Output the (X, Y) coordinate of the center of the cell containing the given text.  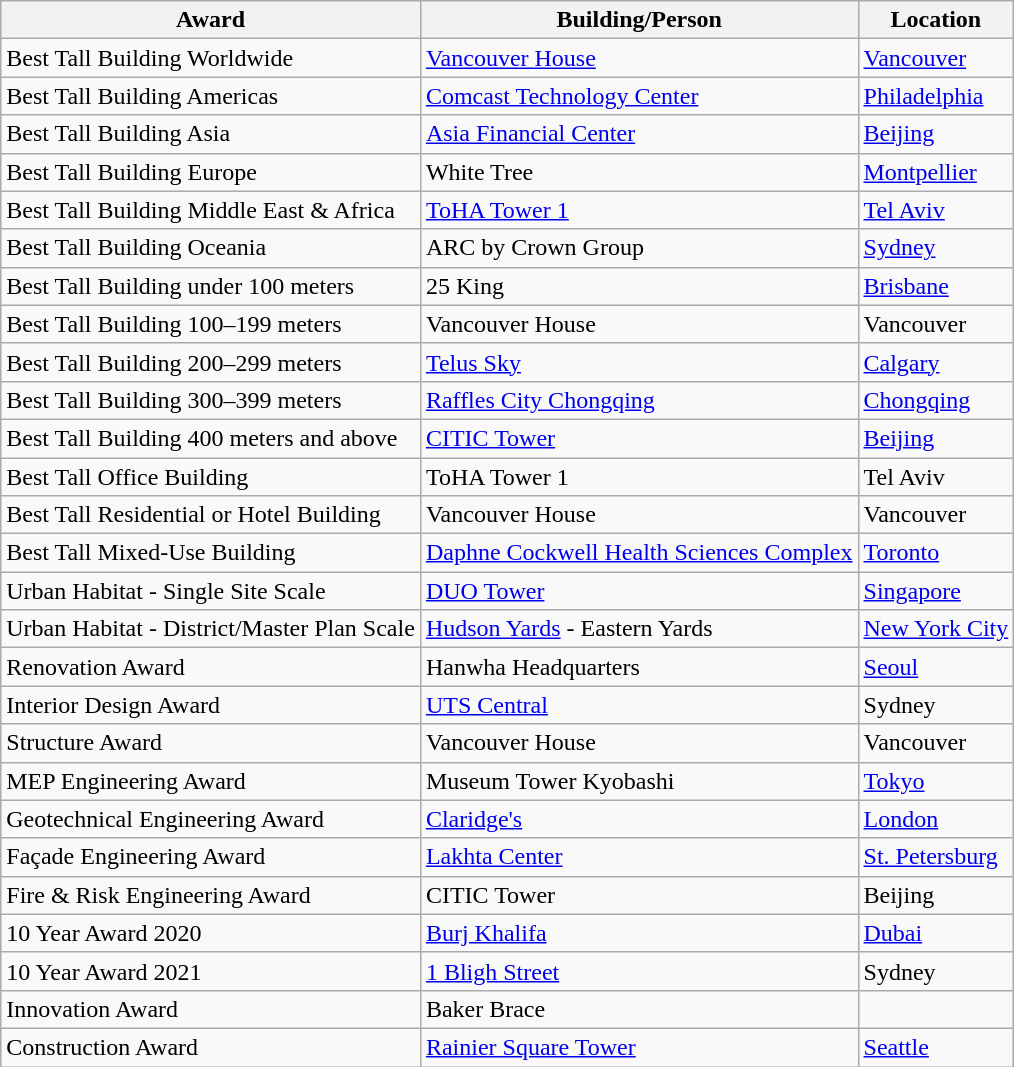
Best Tall Building under 100 meters (211, 286)
Façade Engineering Award (211, 857)
Geotechnical Engineering Award (211, 819)
Philadelphia (936, 96)
Calgary (936, 362)
New York City (936, 629)
Construction Award (211, 1047)
Urban Habitat - Single Site Scale (211, 591)
Best Tall Building Worldwide (211, 58)
Toronto (936, 553)
Baker Brace (639, 1009)
MEP Engineering Award (211, 781)
Urban Habitat - District/Master Plan Scale (211, 629)
Renovation Award (211, 667)
Chongqing (936, 400)
Tokyo (936, 781)
London (936, 819)
Daphne Cockwell Health Sciences Complex (639, 553)
Montpellier (936, 172)
UTS Central (639, 705)
Lakhta Center (639, 857)
Best Tall Building Europe (211, 172)
DUO Tower (639, 591)
Dubai (936, 933)
White Tree (639, 172)
Comcast Technology Center (639, 96)
Museum Tower Kyobashi (639, 781)
Best Tall Building Middle East & Africa (211, 210)
Telus Sky (639, 362)
25 King (639, 286)
Best Tall Building Oceania (211, 248)
Structure Award (211, 743)
Burj Khalifa (639, 933)
Fire & Risk Engineering Award (211, 895)
ARC by Crown Group (639, 248)
Best Tall Building 400 meters and above (211, 438)
Interior Design Award (211, 705)
1 Bligh Street (639, 971)
Brisbane (936, 286)
Best Tall Building 200–299 meters (211, 362)
Best Tall Residential or Hotel Building (211, 515)
Location (936, 20)
Best Tall Building 100–199 meters (211, 324)
Best Tall Office Building (211, 477)
Rainier Square Tower (639, 1047)
Innovation Award (211, 1009)
10 Year Award 2020 (211, 933)
Hanwha Headquarters (639, 667)
Asia Financial Center (639, 134)
Seoul (936, 667)
10 Year Award 2021 (211, 971)
Raffles City Chongqing (639, 400)
Best Tall Building 300–399 meters (211, 400)
St. Petersburg (936, 857)
Award (211, 20)
Singapore (936, 591)
Best Tall Building Asia (211, 134)
Hudson Yards - Eastern Yards (639, 629)
Best Tall Building Americas (211, 96)
Building/Person (639, 20)
Seattle (936, 1047)
Best Tall Mixed-Use Building (211, 553)
Claridge's (639, 819)
